Detect which cell encompasses the target text, then output its [X, Y] center coordinate. 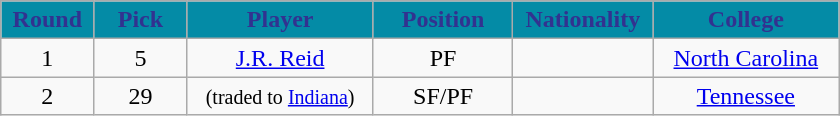
5 [140, 58]
(traded to Indiana) [280, 96]
PF [443, 58]
North Carolina [746, 58]
Round [48, 20]
Position [443, 20]
Pick [140, 20]
29 [140, 96]
College [746, 20]
Nationality [583, 20]
2 [48, 96]
J.R. Reid [280, 58]
Player [280, 20]
Tennessee [746, 96]
SF/PF [443, 96]
1 [48, 58]
